For the text-containing cell, return its midpoint in (X, Y) coordinate format. 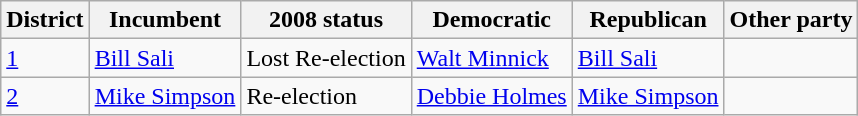
Other party (791, 20)
Walt Minnick (492, 58)
Incumbent (165, 20)
2 (45, 96)
1 (45, 58)
Debbie Holmes (492, 96)
2008 status (326, 20)
Lost Re-election (326, 58)
Democratic (492, 20)
District (45, 20)
Republican (648, 20)
Re-election (326, 96)
